Locate the cell with the specified text and output its [x, y] center coordinate. 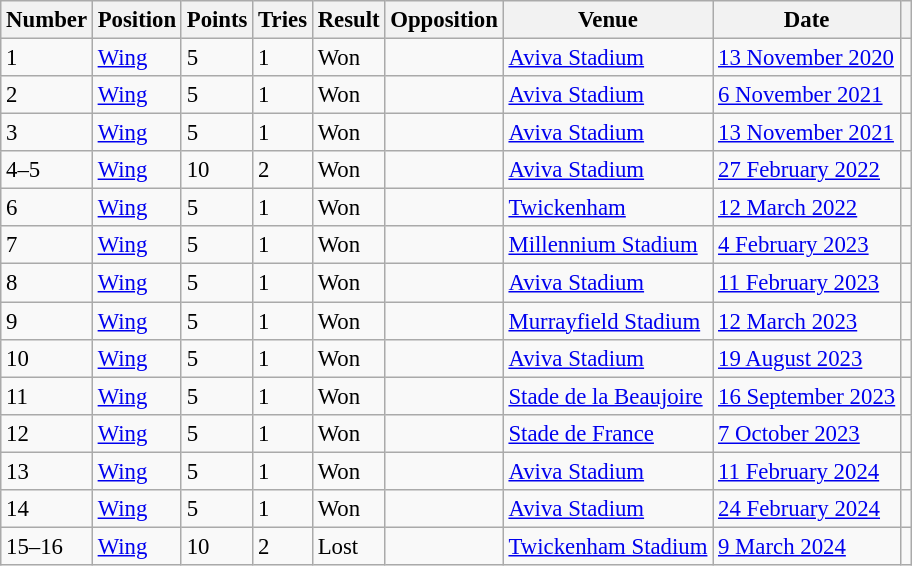
13 [47, 471]
Venue [608, 20]
Number [47, 20]
6 [47, 208]
7 October 2023 [807, 433]
3 [47, 133]
15–16 [47, 546]
9 [47, 321]
Opposition [444, 20]
9 March 2024 [807, 546]
Lost [348, 546]
Murrayfield Stadium [608, 321]
14 [47, 509]
11 [47, 396]
12 [47, 433]
4 February 2023 [807, 245]
4–5 [47, 170]
Position [136, 20]
13 November 2021 [807, 133]
6 November 2021 [807, 95]
19 August 2023 [807, 358]
Stade de France [608, 433]
24 February 2024 [807, 509]
11 February 2023 [807, 283]
16 September 2023 [807, 396]
Millennium Stadium [608, 245]
Twickenham Stadium [608, 546]
11 February 2024 [807, 471]
13 November 2020 [807, 58]
Date [807, 20]
Tries [283, 20]
27 February 2022 [807, 170]
7 [47, 245]
Result [348, 20]
12 March 2022 [807, 208]
8 [47, 283]
Stade de la Beaujoire [608, 396]
Points [216, 20]
12 March 2023 [807, 321]
Twickenham [608, 208]
